Output the [X, Y] coordinate of the center of the cell containing the given text.  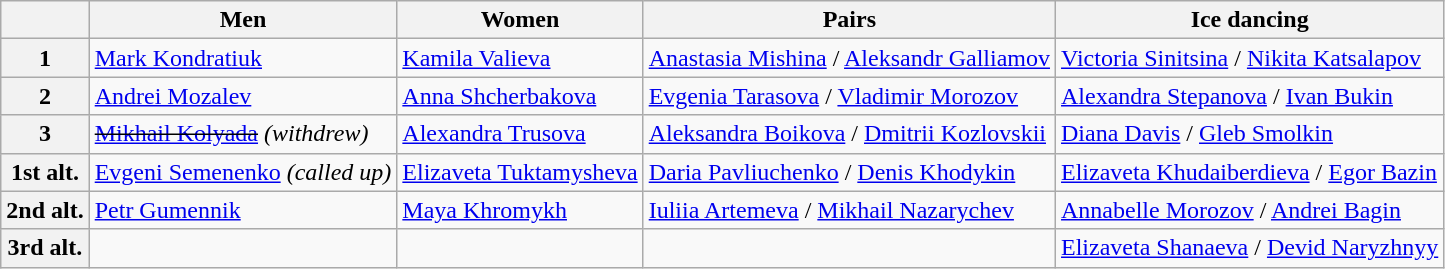
1 [45, 58]
Anna Shcherbakova [520, 96]
Alexandra Stepanova / Ivan Bukin [1250, 96]
Diana Davis / Gleb Smolkin [1250, 134]
2nd alt. [45, 210]
3rd alt. [45, 248]
Women [520, 20]
Elizaveta Khudaiberdieva / Egor Bazin [1250, 172]
Elizaveta Shanaeva / Devid Naryzhnyy [1250, 248]
Andrei Mozalev [243, 96]
1st alt. [45, 172]
Daria Pavliuchenko / Denis Khodykin [849, 172]
2 [45, 96]
Mikhail Kolyada (withdrew) [243, 134]
3 [45, 134]
Maya Khromykh [520, 210]
Elizaveta Tuktamysheva [520, 172]
Iuliia Artemeva / Mikhail Nazarychev [849, 210]
Aleksandra Boikova / Dmitrii Kozlovskii [849, 134]
Victoria Sinitsina / Nikita Katsalapov [1250, 58]
Ice dancing [1250, 20]
Mark Kondratiuk [243, 58]
Alexandra Trusova [520, 134]
Men [243, 20]
Anastasia Mishina / Aleksandr Galliamov [849, 58]
Evgenia Tarasova / Vladimir Morozov [849, 96]
Annabelle Morozov / Andrei Bagin [1250, 210]
Kamila Valieva [520, 58]
Petr Gumennik [243, 210]
Pairs [849, 20]
Evgeni Semenenko (called up) [243, 172]
